Return (x, y) of the center of cell containing provided text 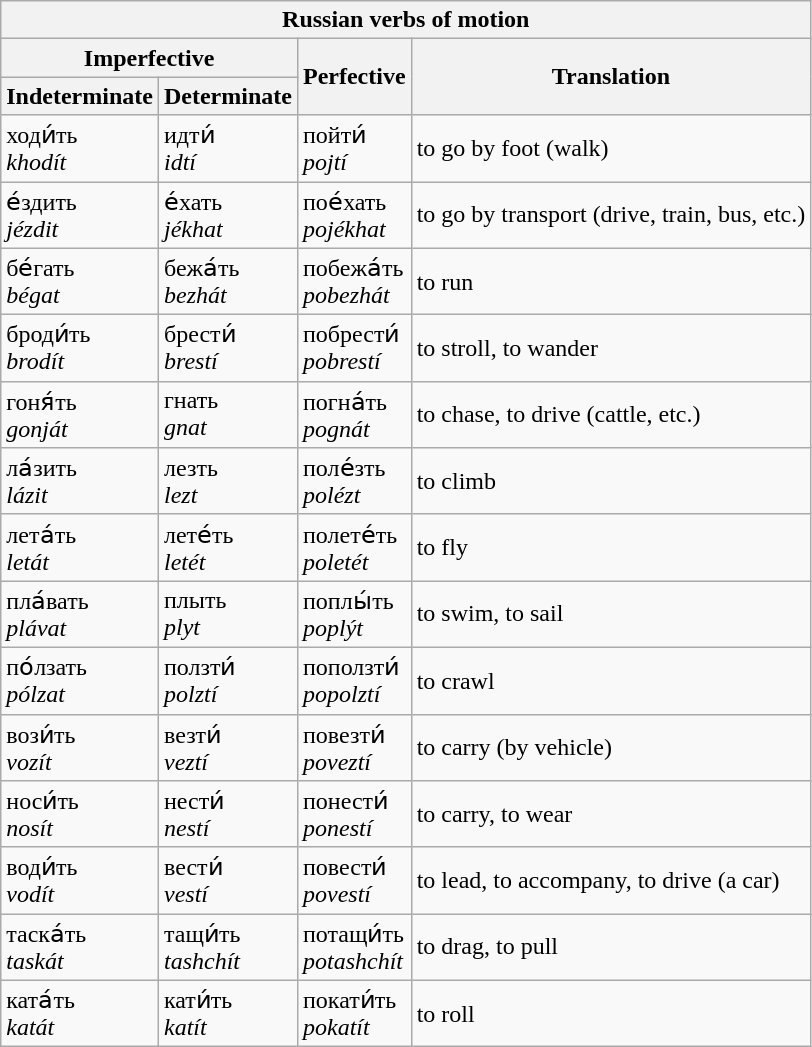
плытьplyt (228, 614)
to carry, to wear (611, 814)
води́тьvodít (80, 880)
тащи́тьtashchít (228, 948)
to crawl (611, 680)
to swim, to sail (611, 614)
бежа́тьbezhát (228, 282)
носи́тьnosít (80, 814)
броди́тьbrodít (80, 348)
потащи́тьpotashchít (354, 948)
to drag, to pull (611, 948)
по́лзатьpólzat (80, 680)
кати́тьkatít (228, 1014)
ползти́polztí (228, 680)
Indeterminate (80, 96)
ката́тьkatát (80, 1014)
to climb (611, 482)
побрести́pobrestí (354, 348)
to fly (611, 548)
гоня́тьgonját (80, 414)
Translation (611, 77)
гнатьgnat (228, 414)
пое́хатьpojékhat (354, 216)
нести́nestí (228, 814)
to go by transport (drive, train, bus, etc.) (611, 216)
е́хатьjékhat (228, 216)
to chase, to drive (cattle, etc.) (611, 414)
поползти́popolztí (354, 680)
брести́brestí (228, 348)
везти́veztí (228, 748)
to run (611, 282)
покати́тьpokatít (354, 1014)
повезти́poveztí (354, 748)
to stroll, to wander (611, 348)
е́здитьjézdit (80, 216)
лета́тьletát (80, 548)
Determinate (228, 96)
вести́vestí (228, 880)
пойти́pojtí (354, 148)
to roll (611, 1014)
ходи́тьkhodít (80, 148)
повести́povestí (354, 880)
ла́зитьlázit (80, 482)
поплы́тьpoplýt (354, 614)
идти́idtí (228, 148)
to carry (by vehicle) (611, 748)
полете́тьpoletét (354, 548)
лезтьlezt (228, 482)
таска́тьtaskát (80, 948)
лете́тьletét (228, 548)
понести́ponestí (354, 814)
to lead, to accompany, to drive (a car) (611, 880)
Perfective (354, 77)
поле́зтьpolézt (354, 482)
Russian verbs of motion (406, 20)
побежа́тьpobezhát (354, 282)
вози́тьvozít (80, 748)
Imperfective (150, 58)
пла́ватьplávat (80, 614)
бе́гатьbégat (80, 282)
to go by foot (walk) (611, 148)
погна́тьpognát (354, 414)
